Provide the (x, y) coordinate of the cell's center where the given text is located.  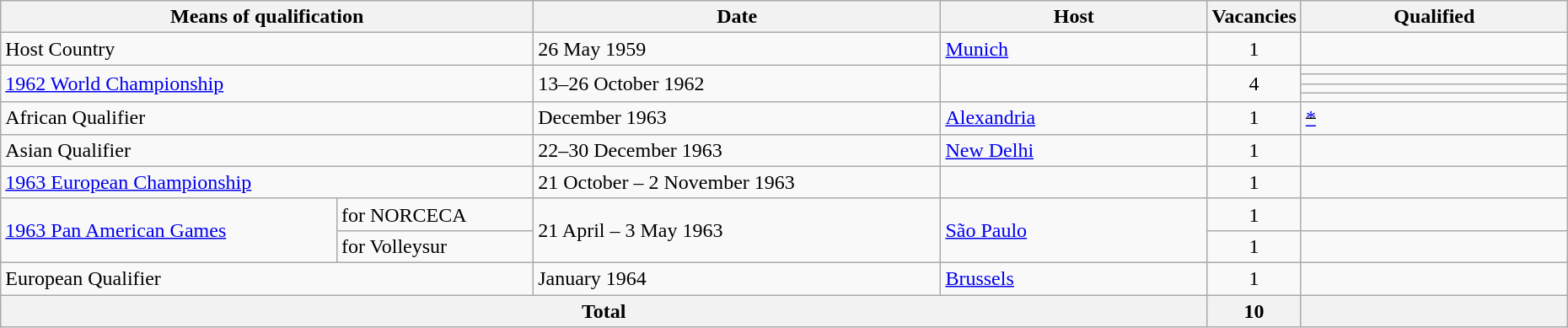
New Delhi (1074, 150)
January 1964 (737, 278)
African Qualifier (267, 118)
21 October – 2 November 1963 (737, 182)
Vacancies (1254, 17)
for NORCECA (435, 214)
Means of qualification (267, 17)
22–30 December 1963 (737, 150)
1963 European Championship (267, 182)
Asian Qualifier (267, 150)
10 (1254, 311)
Qualified (1434, 17)
13–26 October 1962 (737, 83)
Brussels (1074, 278)
for Volleysur (435, 246)
* (1434, 118)
Total (604, 311)
December 1963 (737, 118)
1962 World Championship (267, 83)
Munich (1074, 49)
São Paulo (1074, 230)
1963 Pan American Games (169, 230)
Host Country (267, 49)
Date (737, 17)
21 April – 3 May 1963 (737, 230)
European Qualifier (267, 278)
26 May 1959 (737, 49)
Alexandria (1074, 118)
4 (1254, 83)
Host (1074, 17)
